Detect which cell encompasses the target text, then output its (x, y) center coordinate. 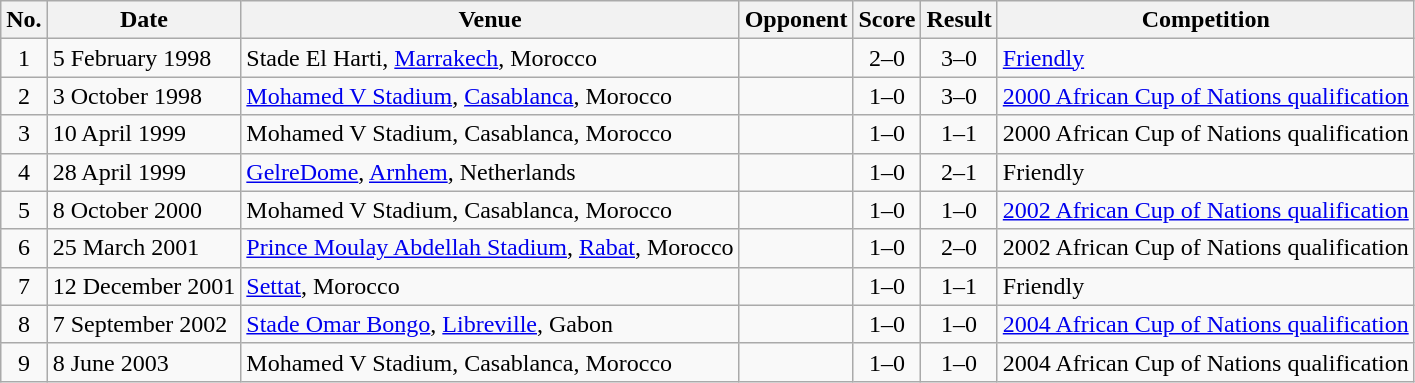
GelreDome, Arnhem, Netherlands (490, 172)
9 (24, 362)
Settat, Morocco (490, 286)
28 April 1999 (144, 172)
12 December 2001 (144, 286)
10 April 1999 (144, 134)
3 (24, 134)
4 (24, 172)
Date (144, 20)
Stade El Harti, Marrakech, Morocco (490, 58)
8 June 2003 (144, 362)
5 (24, 210)
7 (24, 286)
Stade Omar Bongo, Libreville, Gabon (490, 324)
Result (959, 20)
6 (24, 248)
8 October 2000 (144, 210)
No. (24, 20)
2–1 (959, 172)
3 October 1998 (144, 96)
Score (887, 20)
7 September 2002 (144, 324)
Competition (1206, 20)
1 (24, 58)
Prince Moulay Abdellah Stadium, Rabat, Morocco (490, 248)
5 February 1998 (144, 58)
8 (24, 324)
Venue (490, 20)
25 March 2001 (144, 248)
Opponent (796, 20)
2 (24, 96)
